Detect which cell encompasses the target text, then output its [x, y] center coordinate. 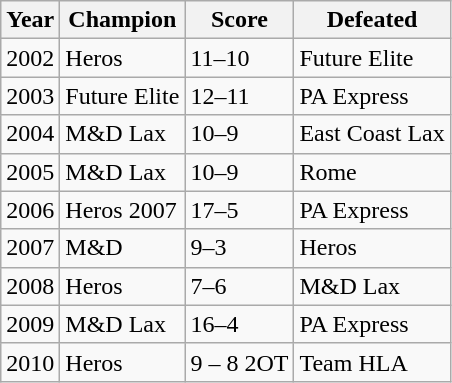
12–11 [240, 96]
17–5 [240, 210]
11–10 [240, 58]
Champion [122, 20]
9 – 8 2OT [240, 362]
Defeated [372, 20]
2006 [30, 210]
Rome [372, 172]
Year [30, 20]
2010 [30, 362]
9–3 [240, 248]
2008 [30, 286]
7–6 [240, 286]
Heros 2007 [122, 210]
2003 [30, 96]
2002 [30, 58]
East Coast Lax [372, 134]
2007 [30, 248]
16–4 [240, 324]
M&D [122, 248]
2005 [30, 172]
2009 [30, 324]
Team HLA [372, 362]
2004 [30, 134]
Score [240, 20]
